Determine the (X, Y) coordinate at the center of the cell enclosing the given text.  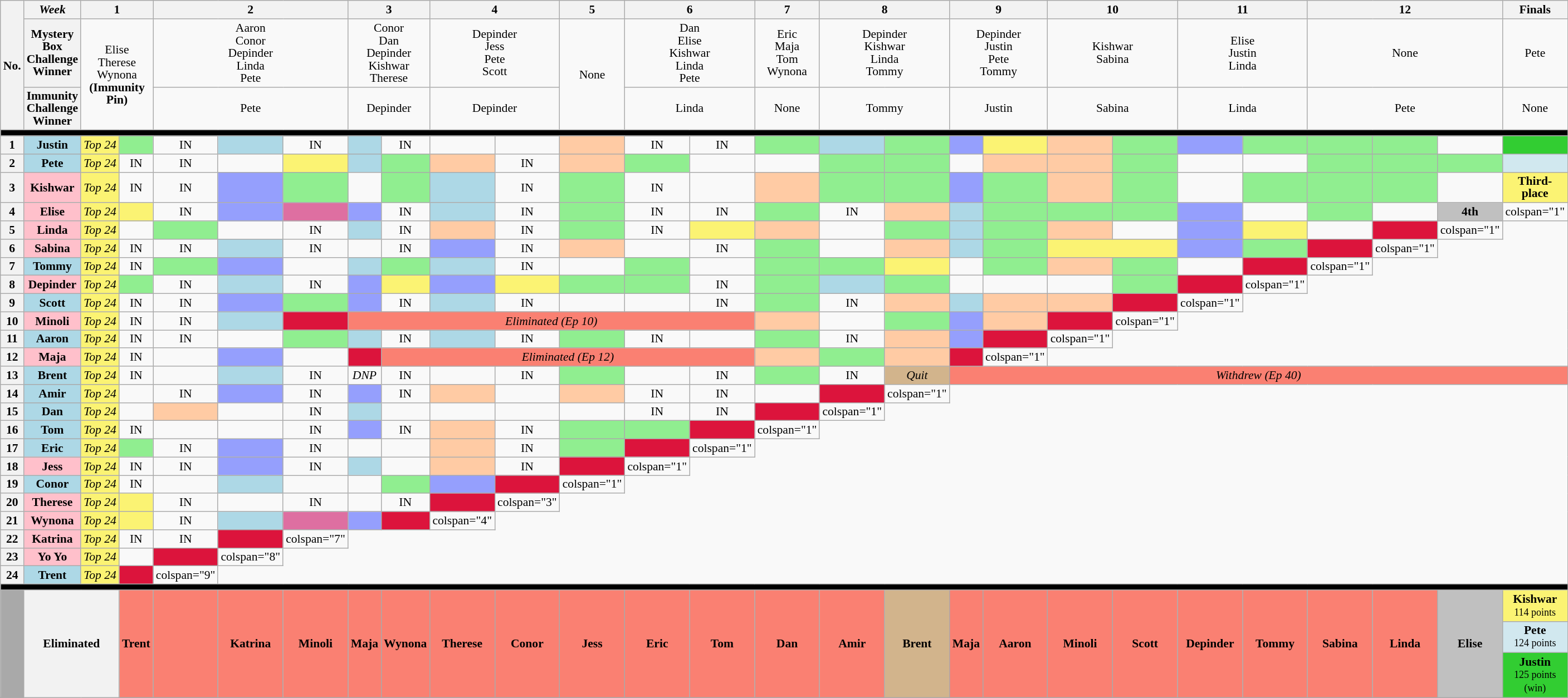
18 (12, 466)
KishwarSabina (1113, 53)
Kishwar114 points (1535, 606)
DepinderJessPeteScott (495, 53)
16 (12, 430)
21 (12, 521)
EliseJustinLinda (1242, 53)
17 (12, 449)
DanEliseKishwarLindaPete (690, 53)
EliseThereseWynona(Immunity Pin) (117, 75)
Pete124 points (1535, 637)
colspan="9" (186, 576)
MysteryBoxChallengeWinner (52, 53)
4th (1471, 213)
AaronConorDepinderLindaPete (251, 53)
24 (12, 576)
colspan="8" (251, 557)
ImmunityChallengeWinner (52, 109)
Yo Yo (52, 557)
No. (12, 66)
23 (12, 557)
colspan="4" (462, 521)
ConorDanDepinderKishwarTherese (389, 53)
DepinderKishwarLindaTommy (885, 53)
EricMajaTomWynona (788, 53)
Kishwar (52, 187)
Justin125 points (win) (1535, 676)
Week (52, 10)
colspan="3" (527, 503)
14 (12, 394)
Withdrew (Ep 40) (1259, 375)
colspan="7" (315, 539)
DNP (364, 375)
Eliminated (Ep 12) (568, 357)
13 (12, 375)
DepinderJustinPeteTommy (999, 53)
Quit (917, 375)
19 (12, 484)
Third-place (1535, 187)
Eliminated (Ep 10) (551, 321)
22 (12, 539)
Finals (1535, 10)
Eliminated (71, 644)
15 (12, 412)
20 (12, 503)
